Locate the cell with the specified text and output its (X, Y) center coordinate. 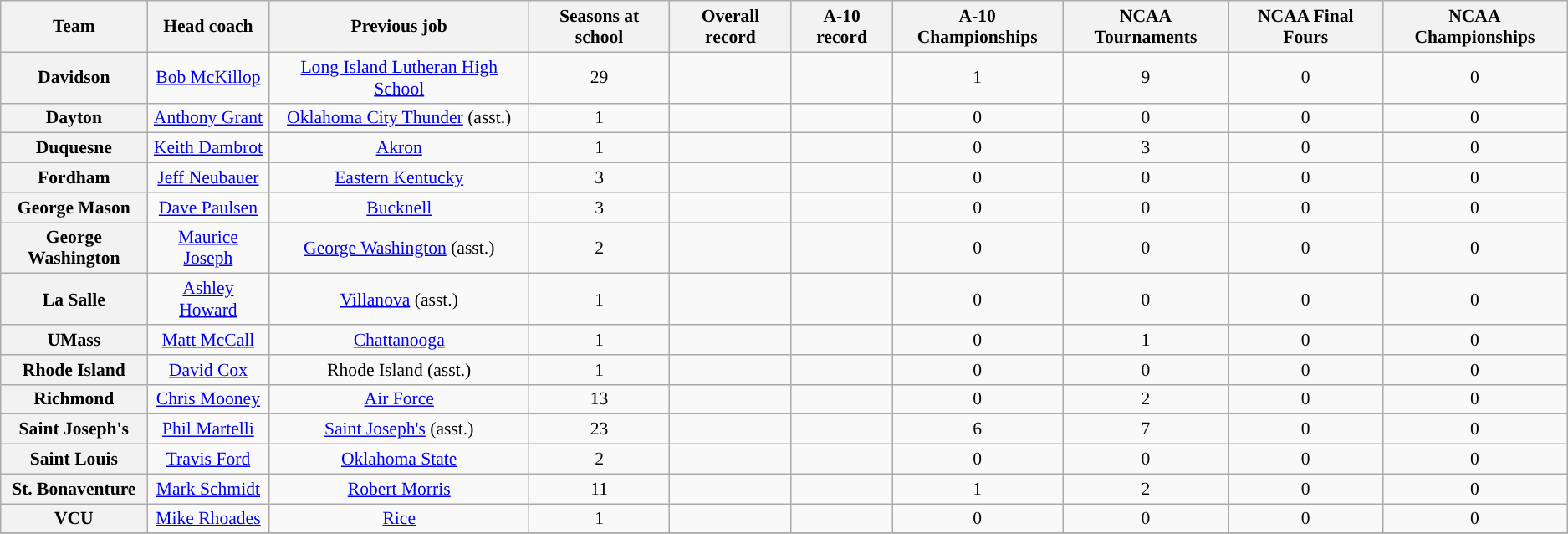
A-10 record (841, 27)
7 (1146, 429)
Team (74, 27)
Dave Paulsen (208, 208)
Akron (400, 148)
Bucknell (400, 208)
George Washington (74, 248)
Richmond (74, 399)
Duquesne (74, 148)
A-10 Championships (978, 27)
23 (599, 429)
Fordham (74, 178)
Travis Ford (208, 460)
29 (599, 77)
Phil Martelli (208, 429)
Saint Joseph's (74, 429)
Long Island Lutheran High School (400, 77)
Saint Joseph's (asst.) (400, 429)
Saint Louis (74, 460)
Air Force (400, 399)
Rice (400, 519)
Mike Rhoades (208, 519)
Robert Morris (400, 489)
Villanova (asst.) (400, 300)
Davidson (74, 77)
Oklahoma State (400, 460)
NCAA Championships (1475, 27)
NCAA Final Fours (1305, 27)
UMass (74, 340)
La Salle (74, 300)
Rhode Island (74, 370)
George Washington (asst.) (400, 248)
Eastern Kentucky (400, 178)
Anthony Grant (208, 118)
11 (599, 489)
Keith Dambrot (208, 148)
VCU (74, 519)
Chris Mooney (208, 399)
Rhode Island (asst.) (400, 370)
George Mason (74, 208)
9 (1146, 77)
6 (978, 429)
NCAA Tournaments (1146, 27)
13 (599, 399)
Overall record (731, 27)
Head coach (208, 27)
Mark Schmidt (208, 489)
Jeff Neubauer (208, 178)
Seasons at school (599, 27)
Matt McCall (208, 340)
St. Bonaventure (74, 489)
Previous job (400, 27)
Chattanooga (400, 340)
Maurice Joseph (208, 248)
Dayton (74, 118)
Bob McKillop (208, 77)
Ashley Howard (208, 300)
David Cox (208, 370)
Oklahoma City Thunder (asst.) (400, 118)
